Locate the cell with the specified text and output its [X, Y] center coordinate. 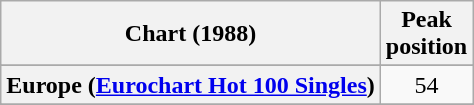
Peakposition [426, 34]
Europe (Eurochart Hot 100 Singles) [191, 85]
Chart (1988) [191, 34]
54 [426, 85]
